Capture the cell that displays the provided text and extract its (x, y) central coordinate. 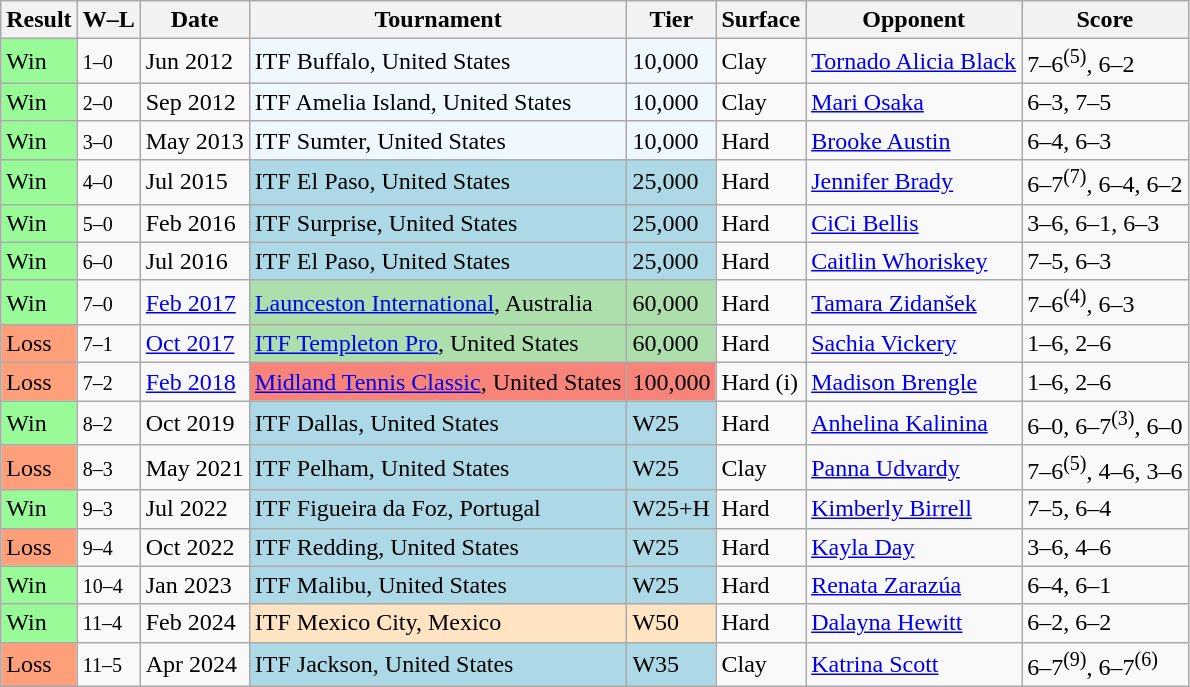
CiCi Bellis (914, 223)
ITF Redding, United States (438, 547)
1–0 (108, 62)
3–0 (108, 140)
6–0, 6–7(3), 6–0 (1105, 424)
ITF Malibu, United States (438, 585)
ITF Amelia Island, United States (438, 102)
W–L (108, 20)
Oct 2019 (194, 424)
Surface (761, 20)
4–0 (108, 182)
Sachia Vickery (914, 344)
Kimberly Birrell (914, 509)
9–4 (108, 547)
100,000 (672, 382)
7–6(5), 4–6, 3–6 (1105, 468)
7–5, 6–3 (1105, 261)
5–0 (108, 223)
ITF Pelham, United States (438, 468)
Sep 2012 (194, 102)
ITF Templeton Pro, United States (438, 344)
Jennifer Brady (914, 182)
ITF Dallas, United States (438, 424)
6–4, 6–3 (1105, 140)
7–2 (108, 382)
Mari Osaka (914, 102)
7–0 (108, 302)
8–3 (108, 468)
Feb 2017 (194, 302)
3–6, 4–6 (1105, 547)
6–3, 7–5 (1105, 102)
Jul 2015 (194, 182)
May 2021 (194, 468)
Hard (i) (761, 382)
Score (1105, 20)
ITF Mexico City, Mexico (438, 623)
Dalayna Hewitt (914, 623)
Feb 2024 (194, 623)
Anhelina Kalinina (914, 424)
6–7(9), 6–7(6) (1105, 664)
Jul 2022 (194, 509)
6–7(7), 6–4, 6–2 (1105, 182)
6–4, 6–1 (1105, 585)
Brooke Austin (914, 140)
Apr 2024 (194, 664)
6–2, 6–2 (1105, 623)
Renata Zarazúa (914, 585)
Oct 2022 (194, 547)
7–1 (108, 344)
Oct 2017 (194, 344)
May 2013 (194, 140)
Jan 2023 (194, 585)
Caitlin Whoriskey (914, 261)
Tamara Zidanšek (914, 302)
Madison Brengle (914, 382)
2–0 (108, 102)
Launceston International, Australia (438, 302)
ITF Figueira da Foz, Portugal (438, 509)
Result (39, 20)
7–6(5), 6–2 (1105, 62)
Opponent (914, 20)
11–4 (108, 623)
W50 (672, 623)
Date (194, 20)
ITF Jackson, United States (438, 664)
Tournament (438, 20)
Katrina Scott (914, 664)
ITF Buffalo, United States (438, 62)
11–5 (108, 664)
7–5, 6–4 (1105, 509)
Jun 2012 (194, 62)
7–6(4), 6–3 (1105, 302)
Kayla Day (914, 547)
10–4 (108, 585)
Tier (672, 20)
W35 (672, 664)
W25+H (672, 509)
Panna Udvardy (914, 468)
Feb 2018 (194, 382)
3–6, 6–1, 6–3 (1105, 223)
ITF Sumter, United States (438, 140)
Midland Tennis Classic, United States (438, 382)
6–0 (108, 261)
8–2 (108, 424)
9–3 (108, 509)
Feb 2016 (194, 223)
Tornado Alicia Black (914, 62)
Jul 2016 (194, 261)
ITF Surprise, United States (438, 223)
